Find where the given text appears and provide that cell's center as [X, Y] coordinate. 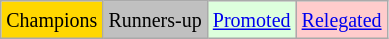
Promoted [252, 20]
Runners-up [155, 20]
Champions [52, 20]
Relegated [342, 20]
